Locate the cell with the specified text and output its [X, Y] center coordinate. 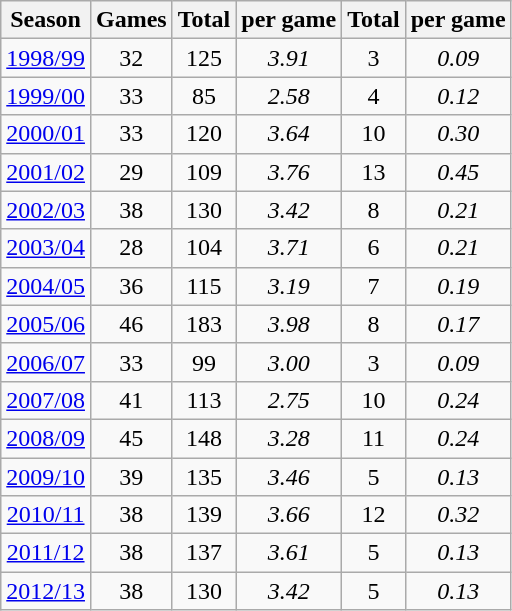
104 [204, 248]
3.46 [289, 477]
115 [204, 286]
0.32 [458, 515]
3.00 [289, 362]
3.71 [289, 248]
3.91 [289, 58]
46 [131, 324]
Games [131, 20]
1999/00 [46, 96]
32 [131, 58]
39 [131, 477]
3.28 [289, 438]
2004/05 [46, 286]
2000/01 [46, 134]
6 [374, 248]
2005/06 [46, 324]
13 [374, 172]
3.98 [289, 324]
99 [204, 362]
2001/02 [46, 172]
7 [374, 286]
2.58 [289, 96]
2009/10 [46, 477]
3.19 [289, 286]
183 [204, 324]
3.66 [289, 515]
125 [204, 58]
2008/09 [46, 438]
0.12 [458, 96]
137 [204, 553]
3.76 [289, 172]
41 [131, 400]
1998/99 [46, 58]
148 [204, 438]
0.19 [458, 286]
3.61 [289, 553]
12 [374, 515]
11 [374, 438]
139 [204, 515]
113 [204, 400]
109 [204, 172]
3.64 [289, 134]
2.75 [289, 400]
2002/03 [46, 210]
2007/08 [46, 400]
0.45 [458, 172]
85 [204, 96]
2012/13 [46, 591]
45 [131, 438]
0.17 [458, 324]
Season [46, 20]
2003/04 [46, 248]
2006/07 [46, 362]
2010/11 [46, 515]
0.30 [458, 134]
28 [131, 248]
4 [374, 96]
29 [131, 172]
2011/12 [46, 553]
120 [204, 134]
36 [131, 286]
135 [204, 477]
